Identify which cell holds the provided text, then report its [X, Y] central coordinate. 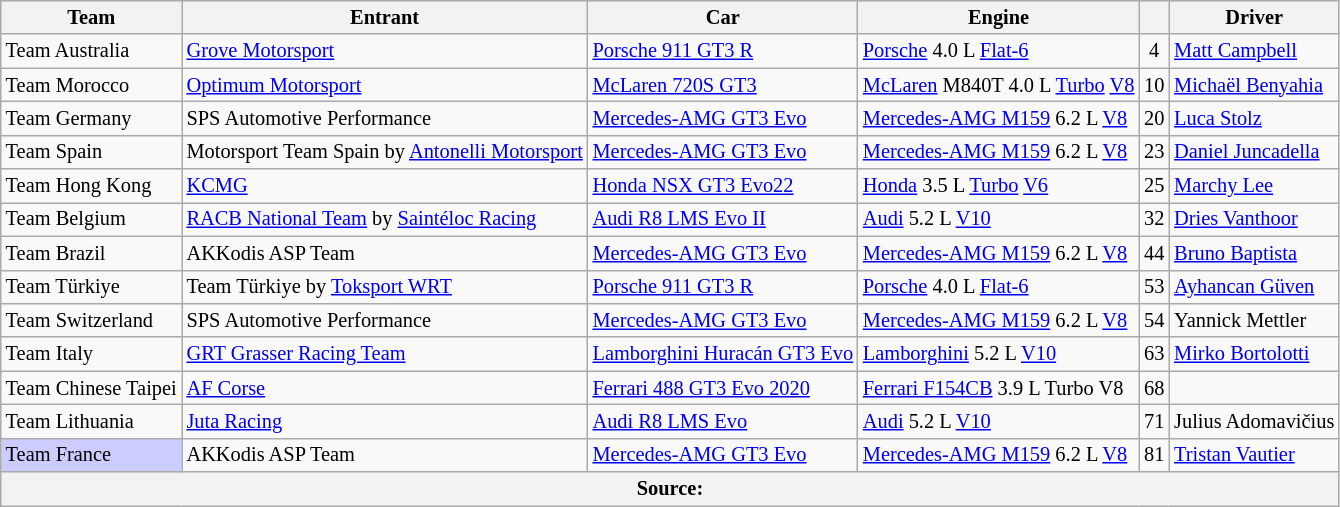
Grove Motorsport [385, 51]
Ferrari F154CB 3.9 L Turbo V8 [998, 388]
Lamborghini Huracán GT3 Evo [723, 354]
Luca Stolz [1254, 118]
71 [1154, 421]
20 [1154, 118]
81 [1154, 455]
GRT Grasser Racing Team [385, 354]
Ayhancan Güven [1254, 287]
Honda NSX GT3 Evo22 [723, 186]
Team Türkiye by Toksport WRT [385, 287]
Dries Vanthoor [1254, 219]
Honda 3.5 L Turbo V6 [998, 186]
10 [1154, 85]
Driver [1254, 17]
Team Germany [92, 118]
25 [1154, 186]
Team [92, 17]
54 [1154, 320]
Team France [92, 455]
68 [1154, 388]
63 [1154, 354]
Optimum Motorsport [385, 85]
McLaren M840T 4.0 L Turbo V8 [998, 85]
Team Türkiye [92, 287]
4 [1154, 51]
Team Brazil [92, 253]
44 [1154, 253]
Source: [670, 489]
Audi R8 LMS Evo [723, 421]
Juta Racing [385, 421]
KCMG [385, 186]
Michaël Benyahia [1254, 85]
Bruno Baptista [1254, 253]
Team Morocco [92, 85]
Team Lithuania [92, 421]
Team Spain [92, 152]
Car [723, 17]
Entrant [385, 17]
Tristan Vautier [1254, 455]
Team Belgium [92, 219]
RACB National Team by Saintéloc Racing [385, 219]
Ferrari 488 GT3 Evo 2020 [723, 388]
AF Corse [385, 388]
53 [1154, 287]
Lamborghini 5.2 L V10 [998, 354]
Engine [998, 17]
Audi R8 LMS Evo II [723, 219]
Daniel Juncadella [1254, 152]
Motorsport Team Spain by Antonelli Motorsport [385, 152]
32 [1154, 219]
Marchy Lee [1254, 186]
McLaren 720S GT3 [723, 85]
Team Switzerland [92, 320]
23 [1154, 152]
Team Hong Kong [92, 186]
Team Italy [92, 354]
Team Chinese Taipei [92, 388]
Julius Adomavičius [1254, 421]
Yannick Mettler [1254, 320]
Mirko Bortolotti [1254, 354]
Matt Campbell [1254, 51]
Team Australia [92, 51]
